Provide the (x, y) coordinate of the cell's center where the given text is located.  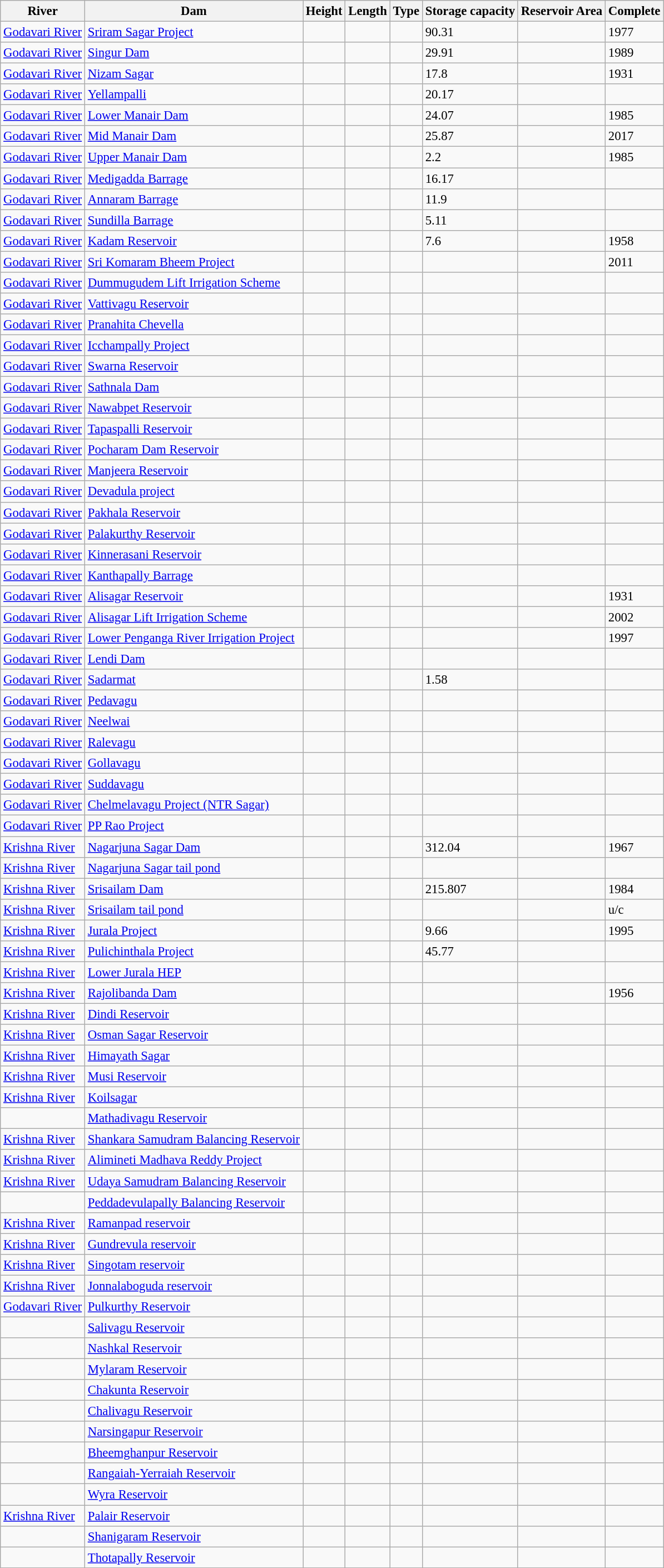
Palair Reservoir (194, 1516)
24.07 (470, 116)
45.77 (470, 952)
20.17 (470, 94)
Kanthapally Barrage (194, 575)
Alisagar Lift Irrigation Scheme (194, 617)
Nashkal Reservoir (194, 1348)
Gundrevula reservoir (194, 1244)
Chakunta Reservoir (194, 1390)
Lendi Dam (194, 659)
Neelwai (194, 721)
Tapaspalli Reservoir (194, 429)
Thotapally Reservoir (194, 1557)
Ramanpad reservoir (194, 1223)
Icchampally Project (194, 345)
25.87 (470, 136)
2002 (635, 617)
Peddadevulapally Balancing Reservoir (194, 1202)
90.31 (470, 32)
Upper Manair Dam (194, 157)
29.91 (470, 53)
16.17 (470, 178)
Srisailam Dam (194, 889)
Suddavagu (194, 784)
Lower Penganga River Irrigation Project (194, 638)
Shankara Samudram Balancing Reservoir (194, 1139)
Swarna Reservoir (194, 366)
Nagarjuna Sagar Dam (194, 847)
Type (406, 11)
Pakhala Reservoir (194, 512)
Sathnala Dam (194, 387)
Nagarjuna Sagar tail pond (194, 868)
Height (324, 11)
312.04 (470, 847)
Dam (194, 11)
1989 (635, 53)
Osman Sagar Reservoir (194, 1035)
Jonnalaboguda reservoir (194, 1286)
Reservoir Area (562, 11)
2017 (635, 136)
1977 (635, 32)
Mid Manair Dam (194, 136)
Ralevagu (194, 743)
1967 (635, 847)
Kadam Reservoir (194, 241)
Lower Manair Dam (194, 116)
Mathadivagu Reservoir (194, 1118)
Nawabpet Reservoir (194, 408)
Kinnerasani Reservoir (194, 554)
Singotam reservoir (194, 1265)
Chalivagu Reservoir (194, 1411)
Alimineti Madhava Reddy Project (194, 1161)
17.8 (470, 74)
Rangaiah-Yerraiah Reservoir (194, 1474)
Chelmelavagu Project (NTR Sagar) (194, 805)
Nizam Sagar (194, 74)
Srisailam tail pond (194, 909)
Salivagu Reservoir (194, 1327)
Dummugudem Lift Irrigation Scheme (194, 283)
215.807 (470, 889)
Storage capacity (470, 11)
Sadarmat (194, 680)
1.58 (470, 680)
Medigadda Barrage (194, 178)
2.2 (470, 157)
Palakurthy Reservoir (194, 534)
PP Rao Project (194, 826)
Complete (635, 11)
11.9 (470, 199)
Sriram Sagar Project (194, 32)
Pulkurthy Reservoir (194, 1307)
Jurala Project (194, 930)
Annaram Barrage (194, 199)
Yellampalli (194, 94)
1997 (635, 638)
River (43, 11)
9.66 (470, 930)
1984 (635, 889)
Devadula project (194, 492)
Gollavagu (194, 763)
Himayath Sagar (194, 1056)
Pulichinthala Project (194, 952)
Vattivagu Reservoir (194, 303)
Bheemghanpur Reservoir (194, 1453)
Alisagar Reservoir (194, 596)
Pedavagu (194, 701)
Shanigaram Reservoir (194, 1536)
Pocharam Dam Reservoir (194, 450)
2011 (635, 262)
5.11 (470, 220)
Wyra Reservoir (194, 1495)
Narsingapur Reservoir (194, 1432)
Sundilla Barrage (194, 220)
7.6 (470, 241)
Udaya Samudram Balancing Reservoir (194, 1181)
1995 (635, 930)
Sri Komaram Bheem Project (194, 262)
u/c (635, 909)
1958 (635, 241)
Dindi Reservoir (194, 1014)
Rajolibanda Dam (194, 993)
Mylaram Reservoir (194, 1370)
Pranahita Chevella (194, 325)
Koilsagar (194, 1098)
Singur Dam (194, 53)
Manjeera Reservoir (194, 471)
Lower Jurala HEP (194, 972)
1956 (635, 993)
Length (368, 11)
Musi Reservoir (194, 1077)
